Locate the cell with the specified text and output its [x, y] center coordinate. 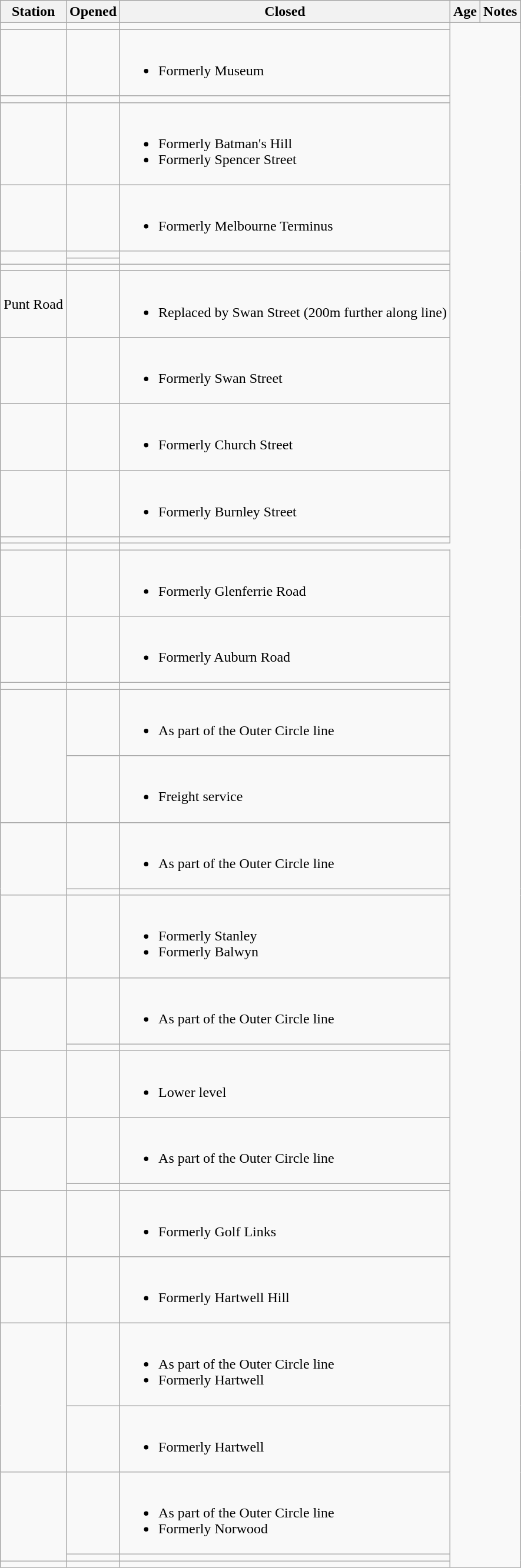
Formerly Burnley Street [285, 503]
Formerly Glenferrie Road [285, 583]
As part of the Outer Circle lineFormerly Norwood [285, 1513]
Station [34, 12]
Formerly Museum [285, 62]
Formerly Hartwell Hill [285, 1290]
As part of the Outer Circle lineFormerly Hartwell [285, 1365]
Formerly StanleyFormerly Balwyn [285, 936]
Opened [93, 12]
Notes [500, 12]
Formerly Swan Street [285, 371]
Formerly Auburn Road [285, 649]
Replaced by Swan Street (200m further along line) [285, 303]
Freight service [285, 789]
Formerly Hartwell [285, 1439]
Formerly Batman's HillFormerly Spencer Street [285, 144]
Punt Road [34, 303]
Formerly Church Street [285, 436]
Formerly Golf Links [285, 1223]
Age [465, 12]
Lower level [285, 1083]
Closed [285, 12]
Formerly Melbourne Terminus [285, 218]
